Identify which cell holds the provided text, then report its [x, y] central coordinate. 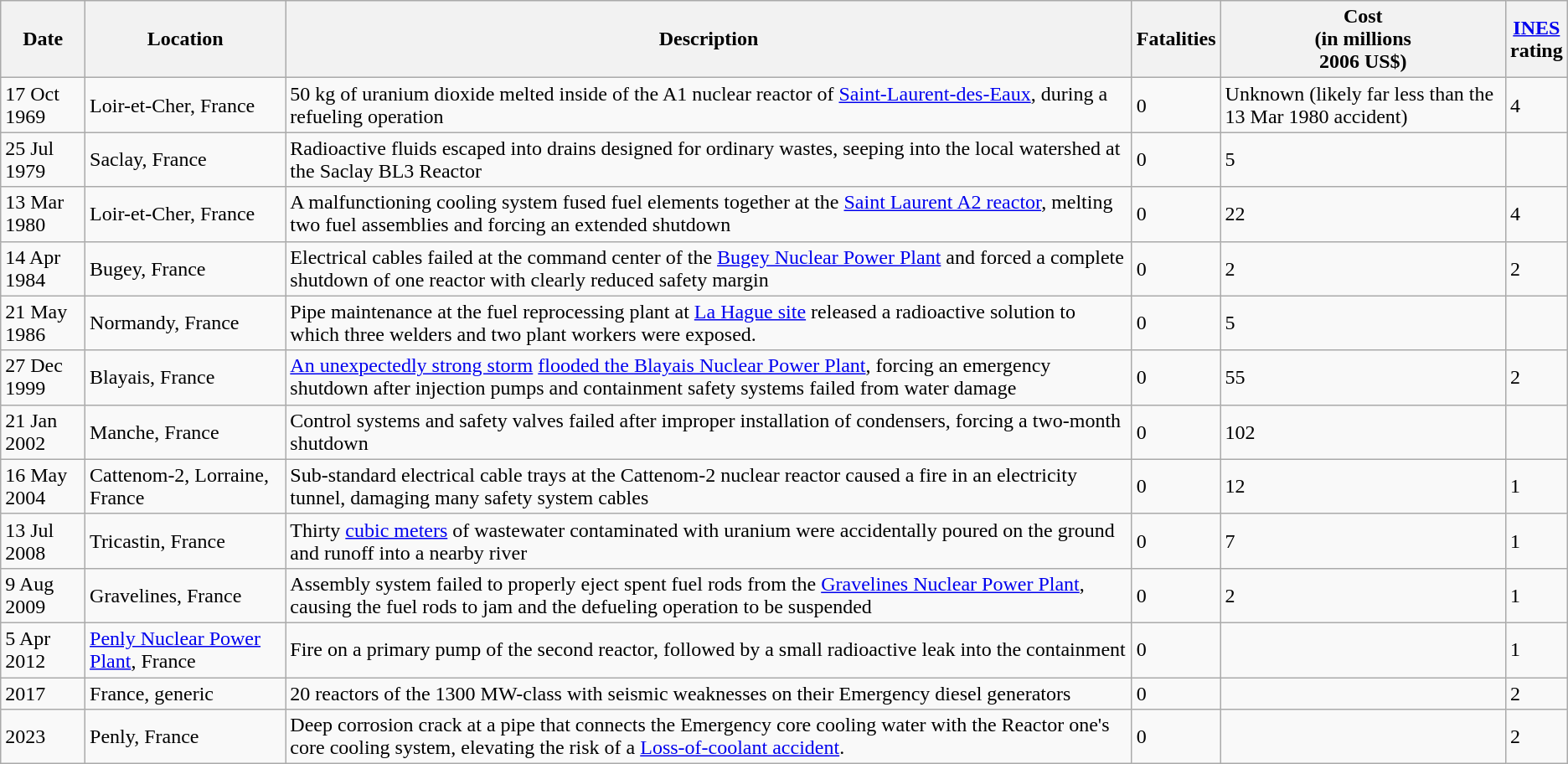
Blayais, France [186, 377]
Radioactive fluids escaped into drains designed for ordinary wastes, seeping into the local watershed at the Saclay BL3 Reactor [709, 159]
7 [1363, 541]
Tricastin, France [186, 541]
14 Apr 1984 [44, 268]
Sub-standard electrical cable trays at the Cattenom-2 nuclear reactor caused a fire in an electricity tunnel, damaging many safety system cables [709, 486]
102 [1363, 432]
Cattenom-2, Lorraine, France [186, 486]
12 [1363, 486]
27 Dec 1999 [44, 377]
Unknown (likely far less than the 13 Mar 1980 accident) [1363, 106]
Gravelines, France [186, 595]
Normandy, France [186, 323]
5 Apr 2012 [44, 650]
Bugey, France [186, 268]
55 [1363, 377]
Manche, France [186, 432]
13 Jul 2008 [44, 541]
9 Aug 2009 [44, 595]
50 kg of uranium dioxide melted inside of the A1 nuclear reactor of Saint-Laurent-des-Eaux, during a refueling operation [709, 106]
France, generic [186, 693]
Saclay, France [186, 159]
INES rating [1536, 39]
Description [709, 39]
Date [44, 39]
Location [186, 39]
22 [1363, 214]
Penly, France [186, 737]
Fatalities [1176, 39]
Cost (in millions 2006 US$) [1363, 39]
Thirty cubic meters of wastewater contaminated with uranium were accidentally poured on the ground and runoff into a nearby river [709, 541]
21 Jan 2002 [44, 432]
Control systems and safety valves failed after improper installation of condensers, forcing a two-month shutdown [709, 432]
16 May 2004 [44, 486]
Penly Nuclear Power Plant, France [186, 650]
Fire on a primary pump of the second reactor, followed by a small radioactive leak into the containment [709, 650]
20 reactors of the 1300 MW-class with seismic weaknesses on their Emergency diesel generators [709, 693]
2017 [44, 693]
13 Mar 1980 [44, 214]
2023 [44, 737]
17 Oct 1969 [44, 106]
25 Jul 1979 [44, 159]
21 May 1986 [44, 323]
